Extract the [X, Y] coordinate from the center of the cell holding the provided text.  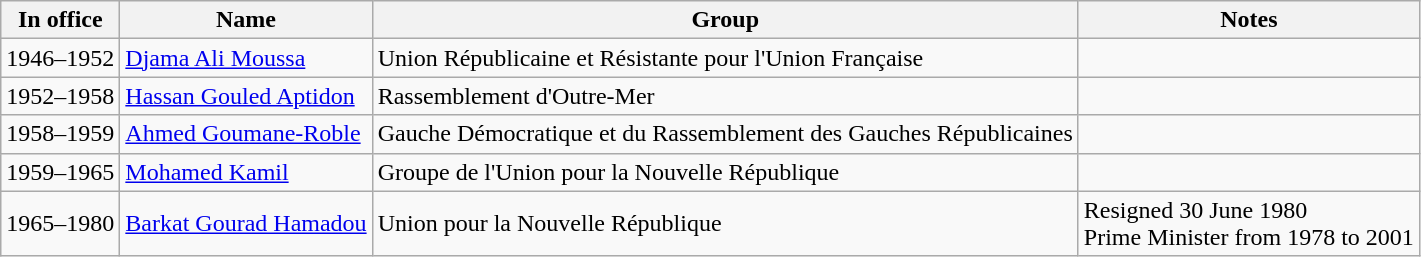
Barkat Gourad Hamadou [246, 224]
Union pour la Nouvelle République [725, 224]
Djama Ali Moussa [246, 58]
Name [246, 20]
1965–1980 [60, 224]
Ahmed Goumane-Roble [246, 134]
Hassan Gouled Aptidon [246, 96]
1946–1952 [60, 58]
Groupe de l'Union pour la Nouvelle République [725, 172]
Notes [1248, 20]
Group [725, 20]
Union Républicaine et Résistante pour l'Union Française [725, 58]
1958–1959 [60, 134]
In office [60, 20]
Rassemblement d'Outre-Mer [725, 96]
Mohamed Kamil [246, 172]
Resigned 30 June 1980Prime Minister from 1978 to 2001 [1248, 224]
1959–1965 [60, 172]
Gauche Démocratique et du Rassemblement des Gauches Républicaines [725, 134]
1952–1958 [60, 96]
